Determine the (X, Y) coordinate at the center of the cell enclosing the given text.  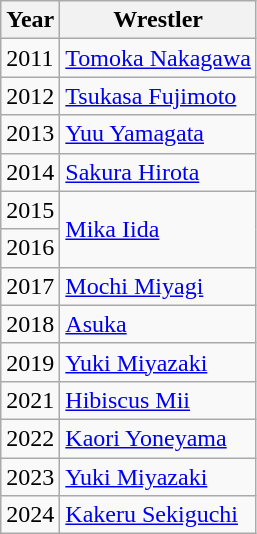
Wrestler (158, 20)
Sakura Hirota (158, 172)
Mika Iida (158, 229)
2024 (30, 515)
Year (30, 20)
2012 (30, 96)
Kakeru Sekiguchi (158, 515)
Kaori Yoneyama (158, 438)
Asuka (158, 324)
Mochi Miyagi (158, 286)
Tsukasa Fujimoto (158, 96)
Tomoka Nakagawa (158, 58)
2014 (30, 172)
2011 (30, 58)
2019 (30, 362)
2015 (30, 210)
2016 (30, 248)
2017 (30, 286)
2021 (30, 400)
2018 (30, 324)
2022 (30, 438)
Yuu Yamagata (158, 134)
Hibiscus Mii (158, 400)
2023 (30, 477)
2013 (30, 134)
